Find where the given text appears and provide that cell's center as [x, y] coordinate. 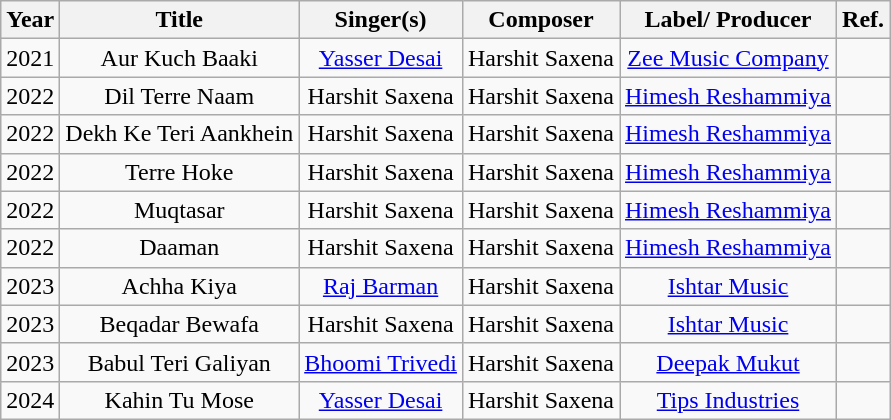
Bhoomi Trivedi [381, 362]
Dekh Ke Teri Aankhein [180, 134]
Daaman [180, 248]
Title [180, 20]
Deepak Mukut [728, 362]
Label/ Producer [728, 20]
Kahin Tu Mose [180, 400]
Tips Industries [728, 400]
Babul Teri Galiyan [180, 362]
Zee Music Company [728, 58]
2021 [30, 58]
Raj Barman [381, 286]
Year [30, 20]
Muqtasar [180, 210]
Singer(s) [381, 20]
2024 [30, 400]
Aur Kuch Baaki [180, 58]
Ref. [864, 20]
Terre Hoke [180, 172]
Dil Terre Naam [180, 96]
Beqadar Bewafa [180, 324]
Achha Kiya [180, 286]
Composer [540, 20]
